Return the (X, Y) coordinate for the center point of the cell that contains the specified text.  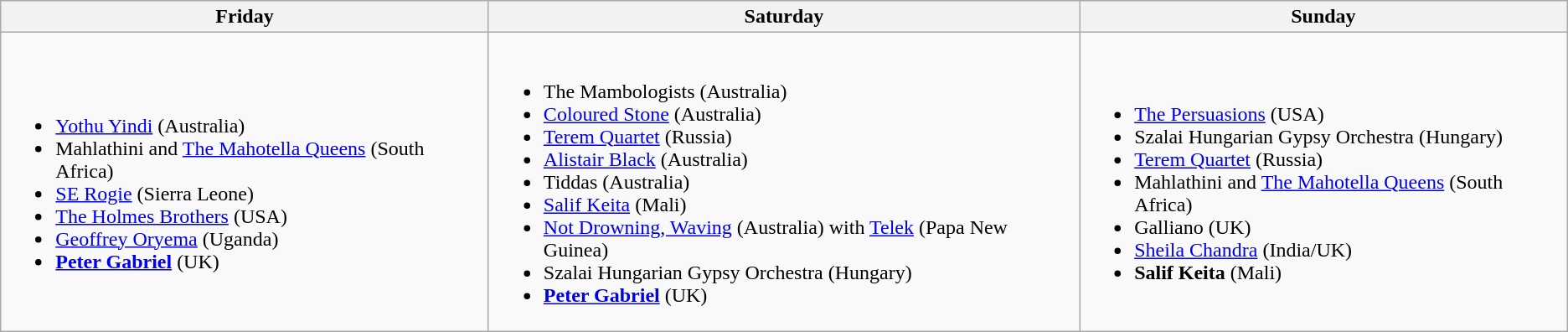
Saturday (784, 17)
Friday (245, 17)
Sunday (1323, 17)
